Identify which cell holds the provided text, then report its (x, y) central coordinate. 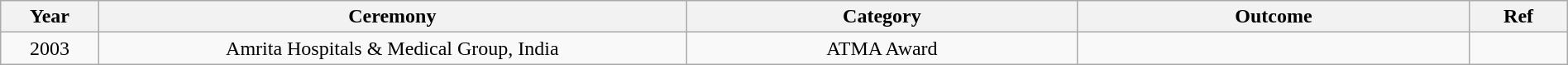
Category (882, 17)
Amrita Hospitals & Medical Group, India (392, 48)
Year (50, 17)
Ref (1518, 17)
Ceremony (392, 17)
Outcome (1274, 17)
2003 (50, 48)
ATMA Award (882, 48)
